Capture the cell that displays the provided text and extract its (X, Y) central coordinate. 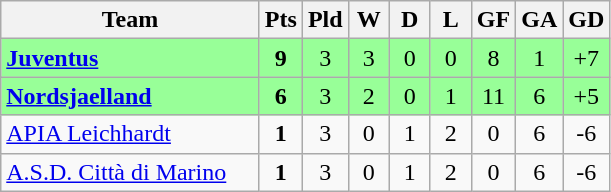
Nordsjaelland (130, 96)
Juventus (130, 58)
GF (493, 20)
+5 (586, 96)
L (450, 20)
D (410, 20)
11 (493, 96)
APIA Leichhardt (130, 134)
+7 (586, 58)
GA (540, 20)
Team (130, 20)
Pts (280, 20)
W (368, 20)
A.S.D. Città di Marino (130, 172)
9 (280, 58)
Pld (325, 20)
8 (493, 58)
GD (586, 20)
